Determine the (X, Y) coordinate at the center of the cell enclosing the given text.  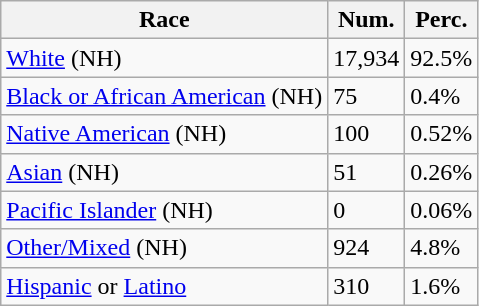
0.26% (442, 172)
924 (366, 248)
Race (164, 20)
310 (366, 286)
Hispanic or Latino (164, 286)
4.8% (442, 248)
0.52% (442, 134)
1.6% (442, 286)
Native American (NH) (164, 134)
Black or African American (NH) (164, 96)
100 (366, 134)
75 (366, 96)
0.06% (442, 210)
0.4% (442, 96)
Num. (366, 20)
92.5% (442, 58)
Pacific Islander (NH) (164, 210)
17,934 (366, 58)
Perc. (442, 20)
Asian (NH) (164, 172)
51 (366, 172)
0 (366, 210)
White (NH) (164, 58)
Other/Mixed (NH) (164, 248)
